Return [x, y] of the center of cell containing provided text 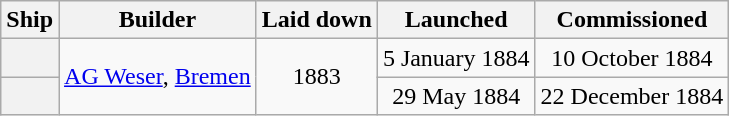
Launched [456, 20]
Ship [30, 20]
Commissioned [632, 20]
5 January 1884 [456, 58]
1883 [316, 77]
Laid down [316, 20]
Builder [158, 20]
10 October 1884 [632, 58]
AG Weser, Bremen [158, 77]
29 May 1884 [456, 96]
22 December 1884 [632, 96]
